Locate the cell with the specified text and output its (x, y) center coordinate. 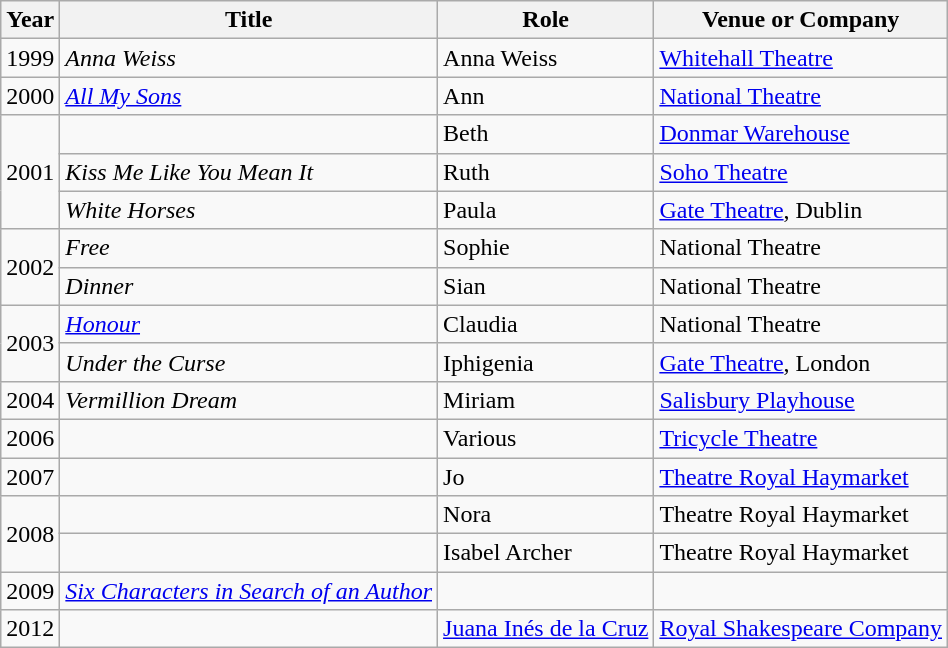
Sophie (546, 248)
2006 (30, 438)
Donmar Warehouse (801, 134)
Vermillion Dream (249, 400)
Jo (546, 477)
2003 (30, 343)
Gate Theatre, London (801, 362)
Six Characters in Search of an Author (249, 591)
2009 (30, 591)
Venue or Company (801, 20)
Sian (546, 286)
Royal Shakespeare Company (801, 629)
2000 (30, 96)
Kiss Me Like You Mean It (249, 172)
2007 (30, 477)
Free (249, 248)
2002 (30, 267)
White Horses (249, 210)
Whitehall Theatre (801, 58)
Dinner (249, 286)
Miriam (546, 400)
2008 (30, 534)
Juana Inés de la Cruz (546, 629)
Title (249, 20)
Nora (546, 515)
Role (546, 20)
2004 (30, 400)
Isabel Archer (546, 553)
Under the Curse (249, 362)
Paula (546, 210)
Ann (546, 96)
Claudia (546, 324)
Ruth (546, 172)
Tricycle Theatre (801, 438)
Iphigenia (546, 362)
Soho Theatre (801, 172)
1999 (30, 58)
All My Sons (249, 96)
Various (546, 438)
Gate Theatre, Dublin (801, 210)
Beth (546, 134)
Honour (249, 324)
Salisbury Playhouse (801, 400)
2012 (30, 629)
Year (30, 20)
2001 (30, 172)
